Output the [x, y] coordinate of the center of the cell containing the given text.  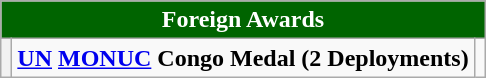
Foreign Awards [243, 20]
UN MONUC Congo Medal (2 Deployments) [243, 58]
